Locate the cell with the specified text and output its [x, y] center coordinate. 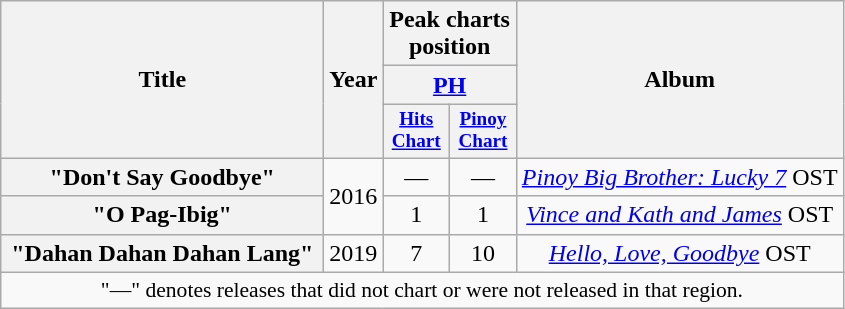
Peak charts position [450, 34]
Vince and Kath and James OST [680, 215]
Hello, Love, Goodbye OST [680, 253]
Pinoy Chart [484, 131]
Pinoy Big Brother: Lucky 7 OST [680, 177]
Title [162, 80]
2019 [354, 253]
10 [484, 253]
"Don't Say Goodbye" [162, 177]
2016 [354, 196]
"Dahan Dahan Dahan Lang" [162, 253]
7 [416, 253]
PH [450, 85]
"O Pag-Ibig" [162, 215]
"—" denotes releases that did not chart or were not released in that region. [422, 290]
Album [680, 80]
Hits Chart [416, 131]
Year [354, 80]
